Search for the cell housing the specified text and yield its [X, Y] center coordinate. 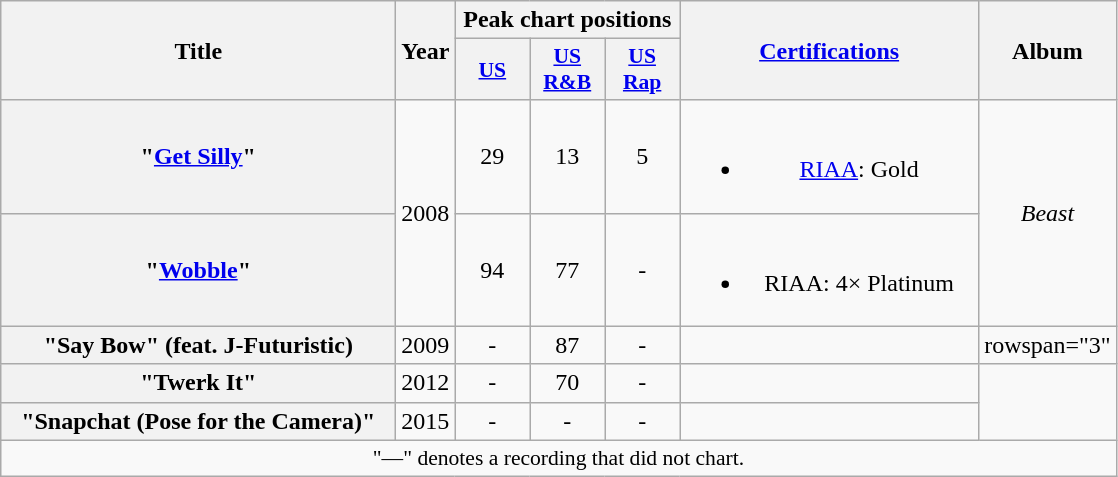
RIAA: Gold [830, 156]
USRap [642, 70]
2008 [426, 213]
"Get Silly" [198, 156]
94 [492, 270]
US [492, 70]
5 [642, 156]
Certifications [830, 50]
Year [426, 50]
"—" denotes a recording that did not chart. [558, 458]
rowspan="3" [1048, 345]
RIAA: 4× Platinum [830, 270]
"Say Bow" (feat. J-Futuristic) [198, 345]
2009 [426, 345]
77 [568, 270]
"Twerk It" [198, 383]
70 [568, 383]
29 [492, 156]
Peak chart positions [568, 20]
87 [568, 345]
13 [568, 156]
Title [198, 50]
2012 [426, 383]
USR&B [568, 70]
2015 [426, 421]
"Snapchat (Pose for the Camera)" [198, 421]
"Wobble" [198, 270]
Beast [1048, 213]
Album [1048, 50]
